Locate the cell with the specified text and output its [X, Y] center coordinate. 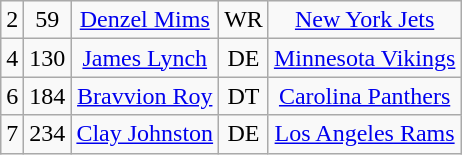
234 [48, 134]
184 [48, 96]
DT [244, 96]
59 [48, 20]
Bravvion Roy [145, 96]
4 [12, 58]
Clay Johnston [145, 134]
Los Angeles Rams [364, 134]
WR [244, 20]
2 [12, 20]
New York Jets [364, 20]
7 [12, 134]
6 [12, 96]
James Lynch [145, 58]
Denzel Mims [145, 20]
130 [48, 58]
Carolina Panthers [364, 96]
Minnesota Vikings [364, 58]
